Return the (X, Y) coordinate for the center point of the cell that contains the specified text.  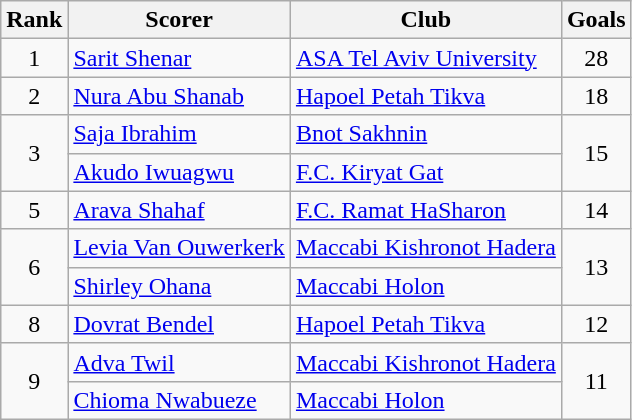
Chioma Nwabueze (180, 400)
Adva Twil (180, 362)
Goals (596, 20)
28 (596, 58)
14 (596, 210)
Sarit Shenar (180, 58)
Scorer (180, 20)
Saja Ibrahim (180, 134)
5 (34, 210)
ASA Tel Aviv University (426, 58)
Shirley Ohana (180, 286)
12 (596, 324)
11 (596, 381)
13 (596, 267)
2 (34, 96)
Nura Abu Shanab (180, 96)
15 (596, 153)
Akudo Iwuagwu (180, 172)
Arava Shahaf (180, 210)
Club (426, 20)
18 (596, 96)
1 (34, 58)
F.C. Kiryat Gat (426, 172)
Bnot Sakhnin (426, 134)
3 (34, 153)
Rank (34, 20)
F.C. Ramat HaSharon (426, 210)
6 (34, 267)
Levia Van Ouwerkerk (180, 248)
Dovrat Bendel (180, 324)
9 (34, 381)
8 (34, 324)
